Determine the (X, Y) coordinate at the center of the cell enclosing the given text.  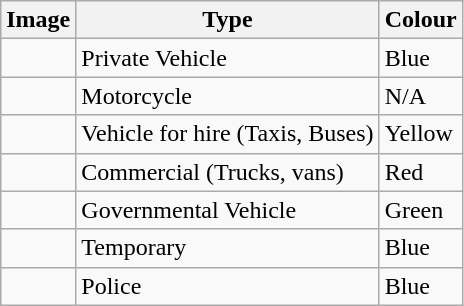
Vehicle for hire (Taxis, Buses) (228, 134)
Private Vehicle (228, 58)
Yellow (420, 134)
Commercial (Trucks, vans) (228, 172)
Governmental Vehicle (228, 210)
Temporary (228, 248)
Image (38, 20)
Green (420, 210)
N/A (420, 96)
Motorcycle (228, 96)
Colour (420, 20)
Type (228, 20)
Red (420, 172)
Police (228, 286)
